Identify which cell holds the provided text, then report its [x, y] central coordinate. 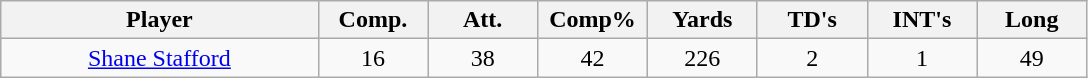
Comp. [373, 20]
TD's [812, 20]
38 [483, 58]
16 [373, 58]
Yards [702, 20]
Player [160, 20]
1 [922, 58]
226 [702, 58]
42 [593, 58]
49 [1032, 58]
INT's [922, 20]
Long [1032, 20]
Comp% [593, 20]
2 [812, 58]
Att. [483, 20]
Shane Stafford [160, 58]
